Return (X, Y) of the center of cell containing provided text 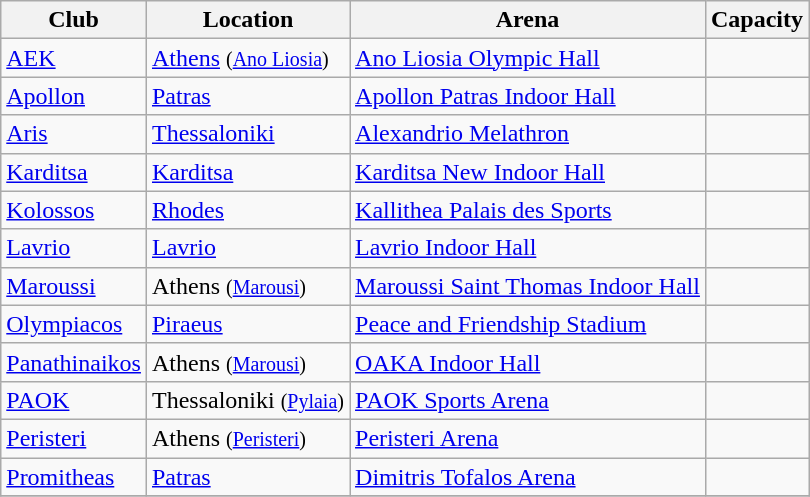
PAOK Sports Arena (528, 400)
Rhodes (248, 210)
Capacity (756, 20)
Apollon Patras Indoor Hall (528, 96)
Lavrio Indoor Hall (528, 248)
Apollon (74, 96)
PAOK (74, 400)
Athens (Peristeri) (248, 438)
AEK (74, 58)
Dimitris Tofalos Arena (528, 477)
Arena (528, 20)
Peace and Friendship Stadium (528, 324)
Thessaloniki (248, 134)
OAKA Indoor Hall (528, 362)
Aris (74, 134)
Alexandrio Melathron (528, 134)
Panathinaikos (74, 362)
Ano Liosia Olympic Hall (528, 58)
Thessaloniki (Pylaia) (248, 400)
Olympiacos (74, 324)
Kallithea Palais des Sports (528, 210)
Kolossos (74, 210)
Piraeus (248, 324)
Maroussi Saint Thomas Indoor Hall (528, 286)
Club (74, 20)
Promitheas (74, 477)
Athens (Ano Liosia) (248, 58)
Location (248, 20)
Peristeri (74, 438)
Maroussi (74, 286)
Peristeri Arena (528, 438)
Karditsa New Indoor Hall (528, 172)
